Find where the given text appears and provide that cell's center as [x, y] coordinate. 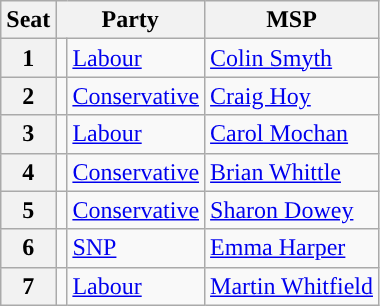
Colin Smyth [292, 58]
Carol Mochan [292, 134]
6 [28, 248]
MSP [292, 20]
3 [28, 134]
Sharon Dowey [292, 210]
5 [28, 210]
2 [28, 96]
4 [28, 172]
Craig Hoy [292, 96]
Emma Harper [292, 248]
Martin Whitfield [292, 286]
Seat [28, 20]
SNP [136, 248]
7 [28, 286]
Brian Whittle [292, 172]
Party [130, 20]
1 [28, 58]
